Identify which cell holds the provided text, then report its (X, Y) central coordinate. 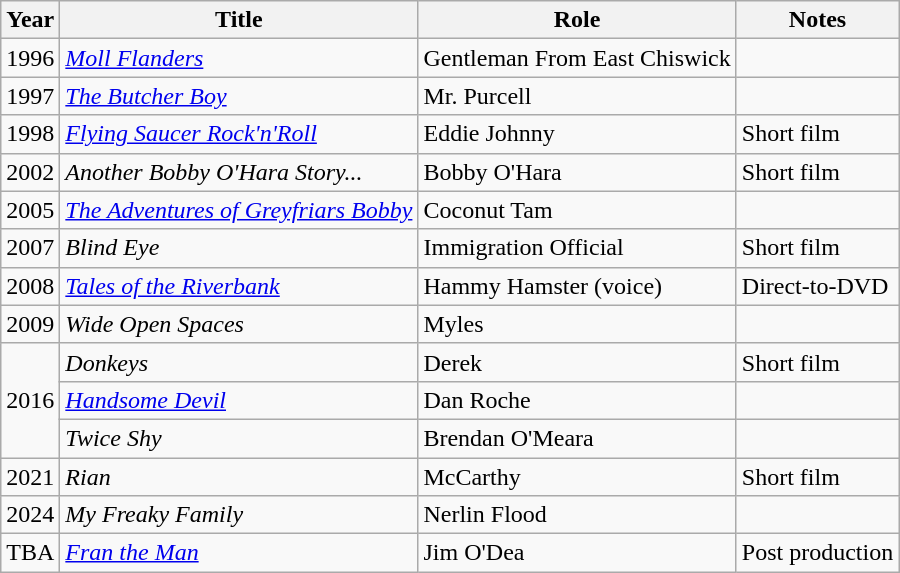
2024 (30, 515)
The Butcher Boy (239, 96)
Flying Saucer Rock'n'Roll (239, 134)
Bobby O'Hara (577, 172)
My Freaky Family (239, 515)
Rian (239, 477)
Coconut Tam (577, 210)
2002 (30, 172)
2008 (30, 286)
The Adventures of Greyfriars Bobby (239, 210)
Fran the Man (239, 553)
Myles (577, 324)
1997 (30, 96)
1996 (30, 58)
Immigration Official (577, 248)
Gentleman From East Chiswick (577, 58)
2016 (30, 400)
Mr. Purcell (577, 96)
TBA (30, 553)
Eddie Johnny (577, 134)
Post production (817, 553)
Handsome Devil (239, 400)
Year (30, 20)
Notes (817, 20)
Direct-to-DVD (817, 286)
Wide Open Spaces (239, 324)
2005 (30, 210)
Tales of the Riverbank (239, 286)
Role (577, 20)
Another Bobby O'Hara Story... (239, 172)
Hammy Hamster (voice) (577, 286)
Dan Roche (577, 400)
McCarthy (577, 477)
Twice Shy (239, 438)
1998 (30, 134)
2007 (30, 248)
Nerlin Flood (577, 515)
Derek (577, 362)
Title (239, 20)
2009 (30, 324)
Brendan O'Meara (577, 438)
Donkeys (239, 362)
Blind Eye (239, 248)
Moll Flanders (239, 58)
Jim O'Dea (577, 553)
2021 (30, 477)
